Extract the [X, Y] coordinate from the center of the cell holding the provided text.  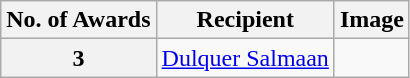
No. of Awards [78, 20]
Recipient [245, 20]
Dulquer Salmaan [245, 58]
3 [78, 58]
Image [372, 20]
